Search for the cell housing the specified text and yield its [X, Y] center coordinate. 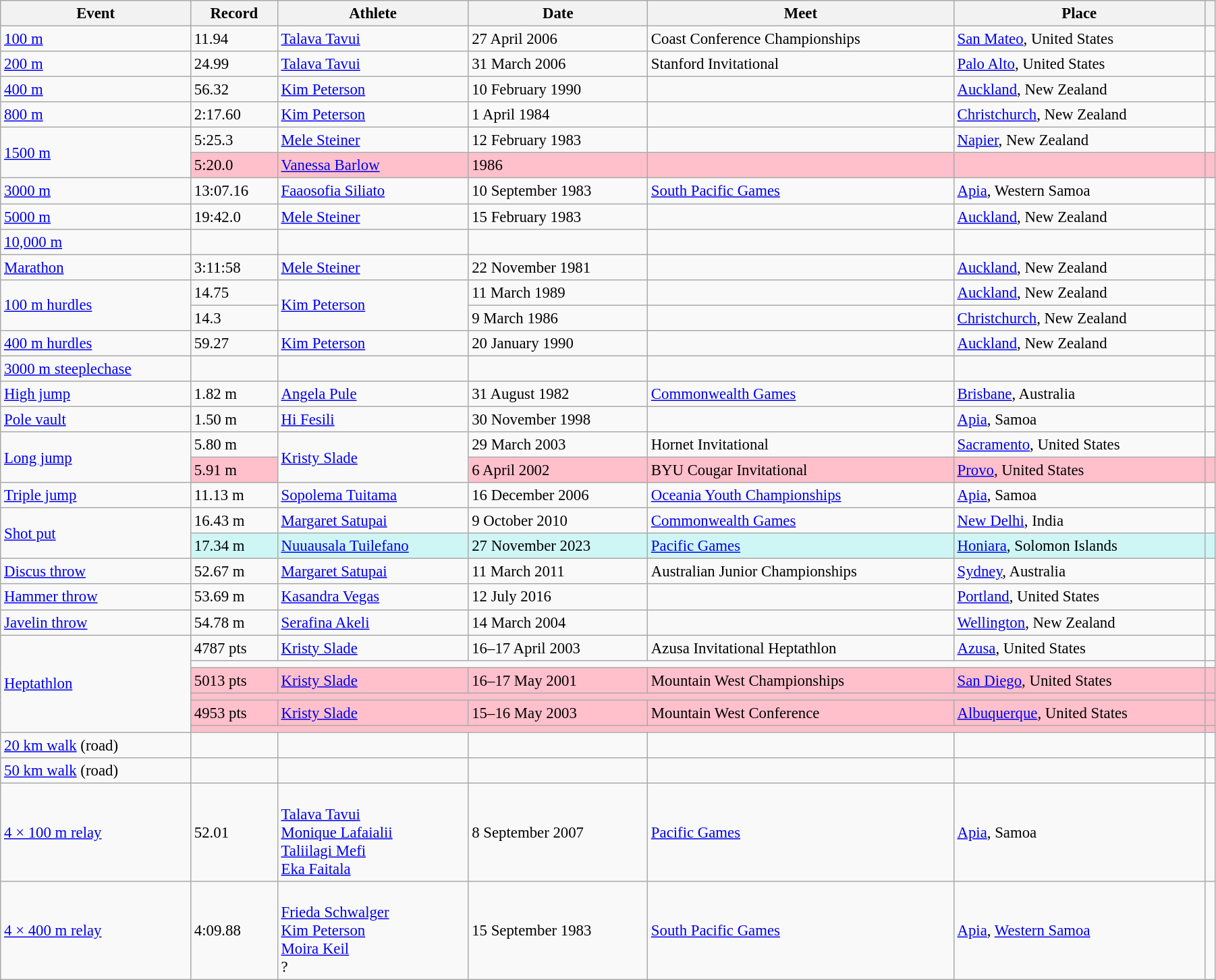
Shot put [96, 533]
Pole vault [96, 419]
50 km walk (road) [96, 771]
16–17 April 2003 [558, 648]
11.13 m [233, 495]
9 October 2010 [558, 521]
15 February 1983 [558, 217]
New Delhi, India [1079, 521]
1 April 1984 [558, 115]
4:09.88 [233, 931]
16–17 May 2001 [558, 680]
Triple jump [96, 495]
Stanford Invitational [801, 64]
Talava TavuiMonique LafaialiiTaliilagi MefiEka Faitala [372, 833]
1.82 m [233, 394]
Brisbane, Australia [1079, 394]
29 March 2003 [558, 445]
20 January 1990 [558, 344]
52.67 m [233, 572]
8 September 2007 [558, 833]
400 m hurdles [96, 344]
16.43 m [233, 521]
Hornet Invitational [801, 445]
Napier, New Zealand [1079, 140]
Australian Junior Championships [801, 572]
10,000 m [96, 242]
Serafina Akeli [372, 622]
24.99 [233, 64]
56.32 [233, 90]
22 November 1981 [558, 267]
Azusa Invitational Heptathlon [801, 648]
Long jump [96, 458]
10 September 1983 [558, 191]
3:11:58 [233, 267]
Marathon [96, 267]
Mountain West Conference [801, 713]
Mountain West Championships [801, 680]
20 km walk (road) [96, 745]
4 × 400 m relay [96, 931]
27 April 2006 [558, 39]
12 February 1983 [558, 140]
Frieda SchwalgerKim PetersonMoira Keil? [372, 931]
Palo Alto, United States [1079, 64]
Sacramento, United States [1079, 445]
30 November 1998 [558, 419]
5000 m [96, 217]
Faaosofia Siliato [372, 191]
5.91 m [233, 470]
5:25.3 [233, 140]
14 March 2004 [558, 622]
53.69 m [233, 597]
17.34 m [233, 546]
4953 pts [233, 713]
Heptathlon [96, 684]
San Diego, United States [1079, 680]
400 m [96, 90]
Hi Fesili [372, 419]
4 × 100 m relay [96, 833]
1500 m [96, 153]
Sydney, Australia [1079, 572]
Honiara, Solomon Islands [1079, 546]
Meet [801, 13]
100 m hurdles [96, 305]
11.94 [233, 39]
10 February 1990 [558, 90]
52.01 [233, 833]
Coast Conference Championships [801, 39]
1.50 m [233, 419]
6 April 2002 [558, 470]
Discus throw [96, 572]
200 m [96, 64]
Oceania Youth Championships [801, 495]
Vanessa Barlow [372, 165]
5:20.0 [233, 165]
5013 pts [233, 680]
Date [558, 13]
59.27 [233, 344]
31 March 2006 [558, 64]
Kasandra Vegas [372, 597]
9 March 1986 [558, 318]
12 July 2016 [558, 597]
11 March 1989 [558, 292]
Azusa, United States [1079, 648]
1986 [558, 165]
Hammer throw [96, 597]
Sopolema Tuitama [372, 495]
Event [96, 13]
100 m [96, 39]
16 December 2006 [558, 495]
3000 m steeplechase [96, 369]
Portland, United States [1079, 597]
Angela Pule [372, 394]
14.75 [233, 292]
15–16 May 2003 [558, 713]
2:17.60 [233, 115]
Wellington, New Zealand [1079, 622]
Athlete [372, 13]
BYU Cougar Invitational [801, 470]
14.3 [233, 318]
4787 pts [233, 648]
5.80 m [233, 445]
27 November 2023 [558, 546]
Place [1079, 13]
11 March 2011 [558, 572]
Record [233, 13]
800 m [96, 115]
Nuuausala Tuilefano [372, 546]
Provo, United States [1079, 470]
3000 m [96, 191]
High jump [96, 394]
Javelin throw [96, 622]
San Mateo, United States [1079, 39]
31 August 1982 [558, 394]
54.78 m [233, 622]
13:07.16 [233, 191]
Albuquerque, United States [1079, 713]
19:42.0 [233, 217]
15 September 1983 [558, 931]
